Capture the cell that displays the provided text and extract its (x, y) central coordinate. 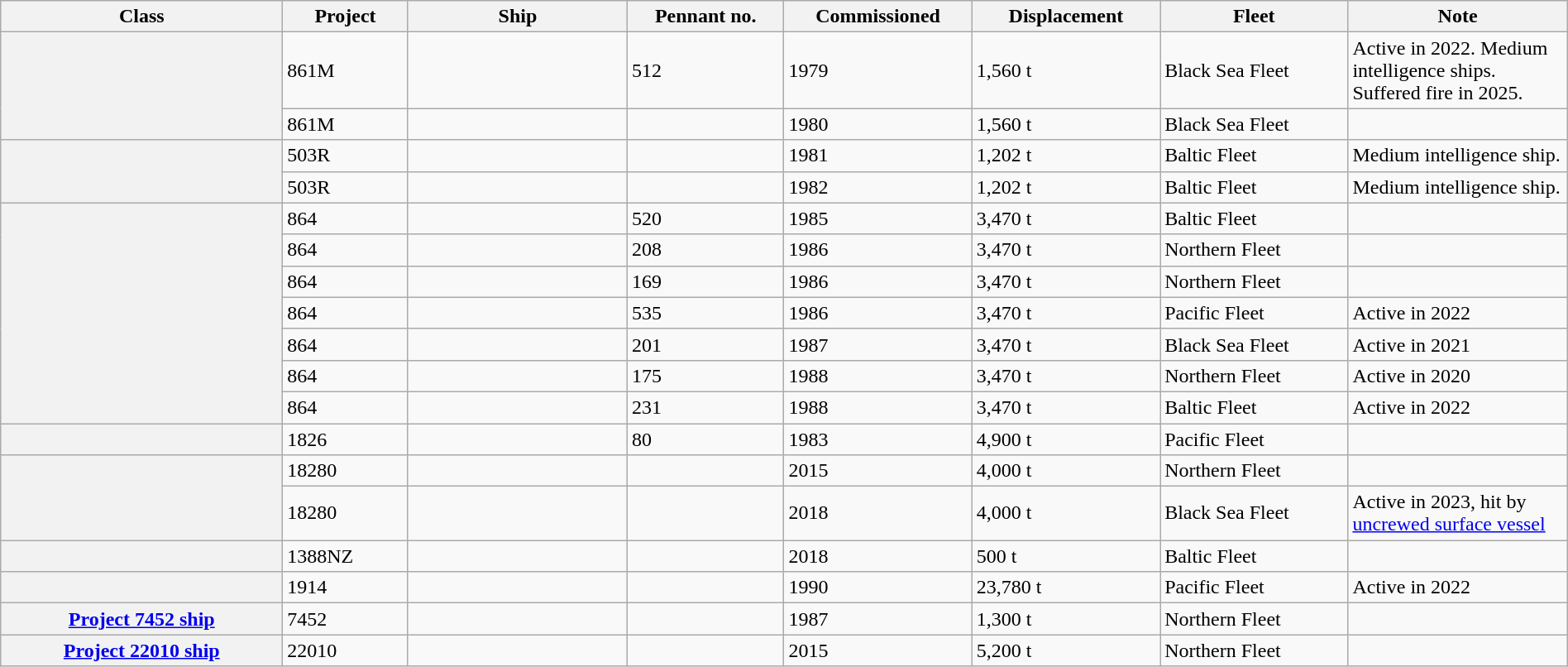
1981 (878, 156)
Active in 2021 (1457, 344)
175 (706, 376)
1826 (346, 439)
520 (706, 218)
Active in 2022. Medium intelligence ships. Suffered fire in 2025. (1457, 70)
500 t (1065, 556)
22010 (346, 650)
Project (346, 17)
5,200 t (1065, 650)
1980 (878, 124)
208 (706, 250)
1914 (346, 588)
80 (706, 439)
Note (1457, 17)
1983 (878, 439)
231 (706, 407)
4,900 t (1065, 439)
201 (706, 344)
23,780 t (1065, 588)
Fleet (1254, 17)
1979 (878, 70)
512 (706, 70)
169 (706, 281)
1388NZ (346, 556)
1985 (878, 218)
Active in 2023, hit by uncrewed surface vessel (1457, 513)
Ship (518, 17)
Project 22010 ship (142, 650)
Displacement (1065, 17)
Class (142, 17)
1,300 t (1065, 619)
Pennant no. (706, 17)
535 (706, 313)
Active in 2020 (1457, 376)
Commissioned (878, 17)
1982 (878, 187)
1990 (878, 588)
Project 7452 ship (142, 619)
7452 (346, 619)
